Output the [x, y] coordinate of the center of the cell containing the given text.  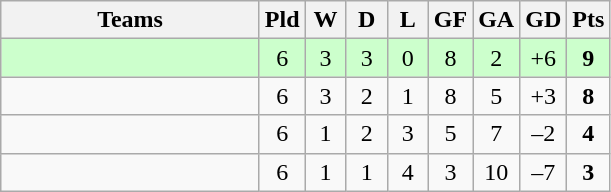
L [408, 20]
10 [496, 172]
+3 [544, 96]
D [366, 20]
GD [544, 20]
Teams [130, 20]
+6 [544, 58]
–7 [544, 172]
GA [496, 20]
W [326, 20]
GF [450, 20]
–2 [544, 134]
7 [496, 134]
9 [588, 58]
Pts [588, 20]
0 [408, 58]
Pld [282, 20]
